Search for the cell housing the specified text and yield its [X, Y] center coordinate. 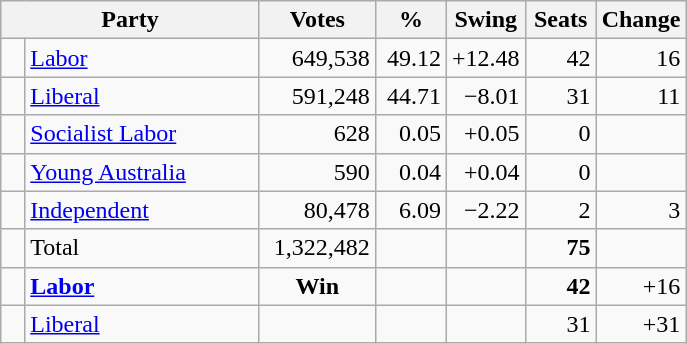
0.04 [410, 172]
+12.48 [486, 58]
6.09 [410, 210]
75 [560, 248]
Party [130, 20]
80,478 [317, 210]
628 [317, 134]
649,538 [317, 58]
Socialist Labor [142, 134]
16 [641, 58]
Swing [486, 20]
−8.01 [486, 96]
Votes [317, 20]
+0.05 [486, 134]
11 [641, 96]
0.05 [410, 134]
Change [641, 20]
49.12 [410, 58]
Total [142, 248]
Independent [142, 210]
2 [560, 210]
1,322,482 [317, 248]
+16 [641, 286]
Young Australia [142, 172]
−2.22 [486, 210]
+0.04 [486, 172]
3 [641, 210]
% [410, 20]
Seats [560, 20]
44.71 [410, 96]
Win [317, 286]
590 [317, 172]
591,248 [317, 96]
+31 [641, 324]
